Capture the cell that displays the provided text and extract its [X, Y] central coordinate. 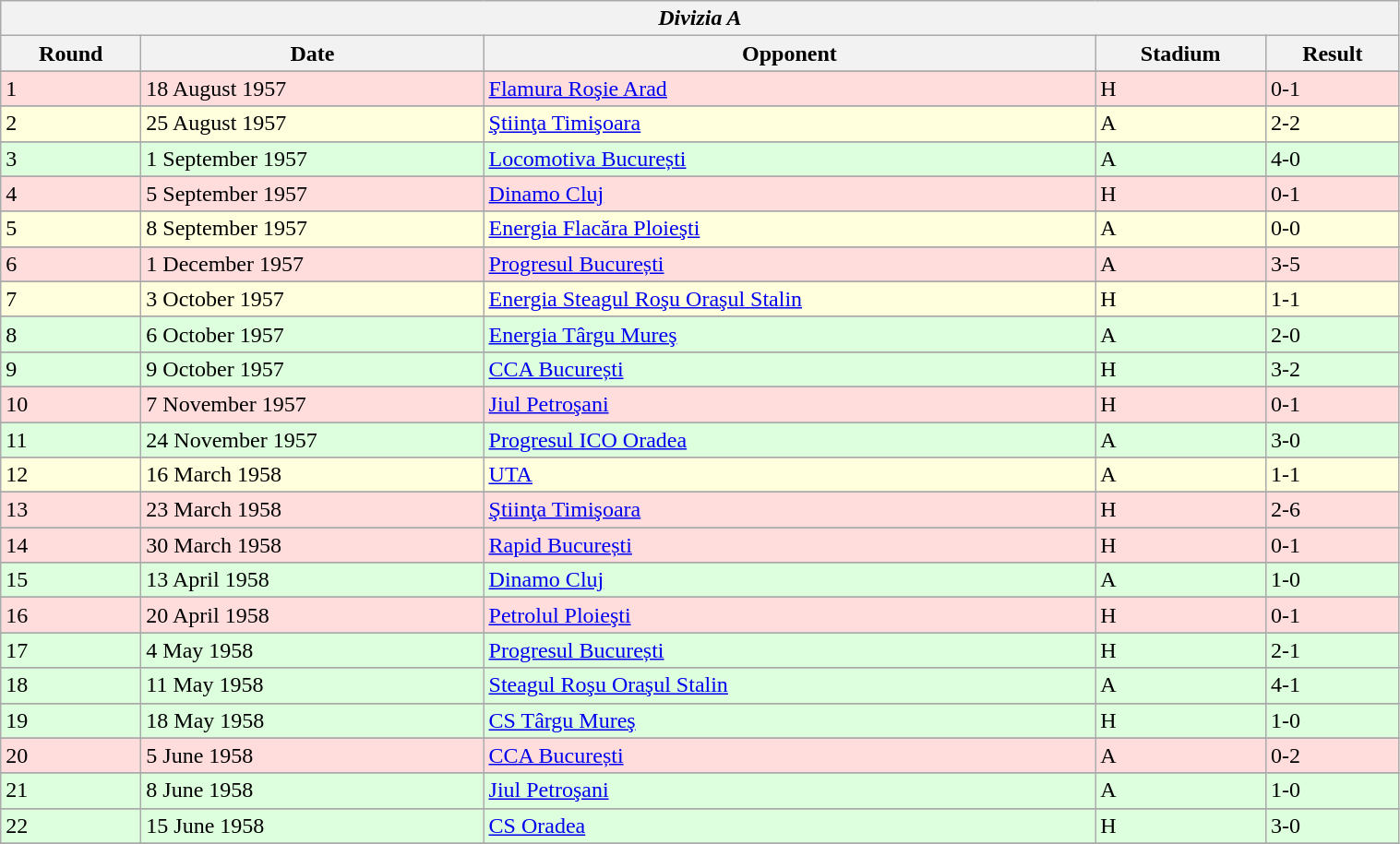
4-1 [1333, 685]
6 October 1957 [312, 334]
Round [71, 53]
4-0 [1333, 159]
5 June 1958 [312, 755]
4 [71, 194]
20 April 1958 [312, 615]
9 [71, 369]
7 [71, 299]
2-0 [1333, 334]
3 October 1957 [312, 299]
2 [71, 124]
Rapid București [790, 545]
13 April 1958 [312, 580]
15 [71, 580]
11 [71, 440]
3 [71, 159]
Flamura Roşie Arad [790, 89]
10 [71, 404]
18 August 1957 [312, 89]
12 [71, 475]
Opponent [790, 53]
24 November 1957 [312, 440]
UTA [790, 475]
8 June 1958 [312, 791]
0-2 [1333, 755]
20 [71, 755]
23 March 1958 [312, 510]
Progresul ICO Oradea [790, 440]
13 [71, 510]
15 June 1958 [312, 826]
4 May 1958 [312, 650]
7 November 1957 [312, 404]
21 [71, 791]
16 March 1958 [312, 475]
22 [71, 826]
3-5 [1333, 264]
2-1 [1333, 650]
6 [71, 264]
Energia Flacăra Ploieşti [790, 229]
0-0 [1333, 229]
8 September 1957 [312, 229]
1 September 1957 [312, 159]
30 March 1958 [312, 545]
Petrolul Ploieşti [790, 615]
17 [71, 650]
14 [71, 545]
Locomotiva București [790, 159]
1 [71, 89]
Steagul Roşu Oraşul Stalin [790, 685]
Date [312, 53]
3-2 [1333, 369]
8 [71, 334]
18 May 1958 [312, 720]
Energia Târgu Mureş [790, 334]
Divizia A [700, 18]
11 May 1958 [312, 685]
CS Târgu Mureş [790, 720]
Result [1333, 53]
1 December 1957 [312, 264]
CS Oradea [790, 826]
18 [71, 685]
5 September 1957 [312, 194]
19 [71, 720]
Stadium [1181, 53]
9 October 1957 [312, 369]
Energia Steagul Roşu Oraşul Stalin [790, 299]
2-2 [1333, 124]
5 [71, 229]
25 August 1957 [312, 124]
16 [71, 615]
2-6 [1333, 510]
